Capture the cell that displays the provided text and extract its (X, Y) central coordinate. 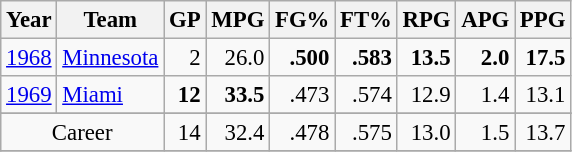
1.5 (486, 133)
FG% (302, 20)
1.4 (486, 95)
Miami (110, 95)
12 (185, 95)
2.0 (486, 58)
17.5 (543, 58)
Career (82, 133)
13.1 (543, 95)
33.5 (238, 95)
.574 (366, 95)
PPG (543, 20)
.478 (302, 133)
14 (185, 133)
MPG (238, 20)
FT% (366, 20)
26.0 (238, 58)
.583 (366, 58)
13.5 (426, 58)
.575 (366, 133)
12.9 (426, 95)
32.4 (238, 133)
.500 (302, 58)
2 (185, 58)
13.7 (543, 133)
GP (185, 20)
1969 (29, 95)
Team (110, 20)
APG (486, 20)
Year (29, 20)
.473 (302, 95)
RPG (426, 20)
Minnesota (110, 58)
13.0 (426, 133)
1968 (29, 58)
